Scan for the cell matching the given text and deliver its [x, y] coordinate at center. 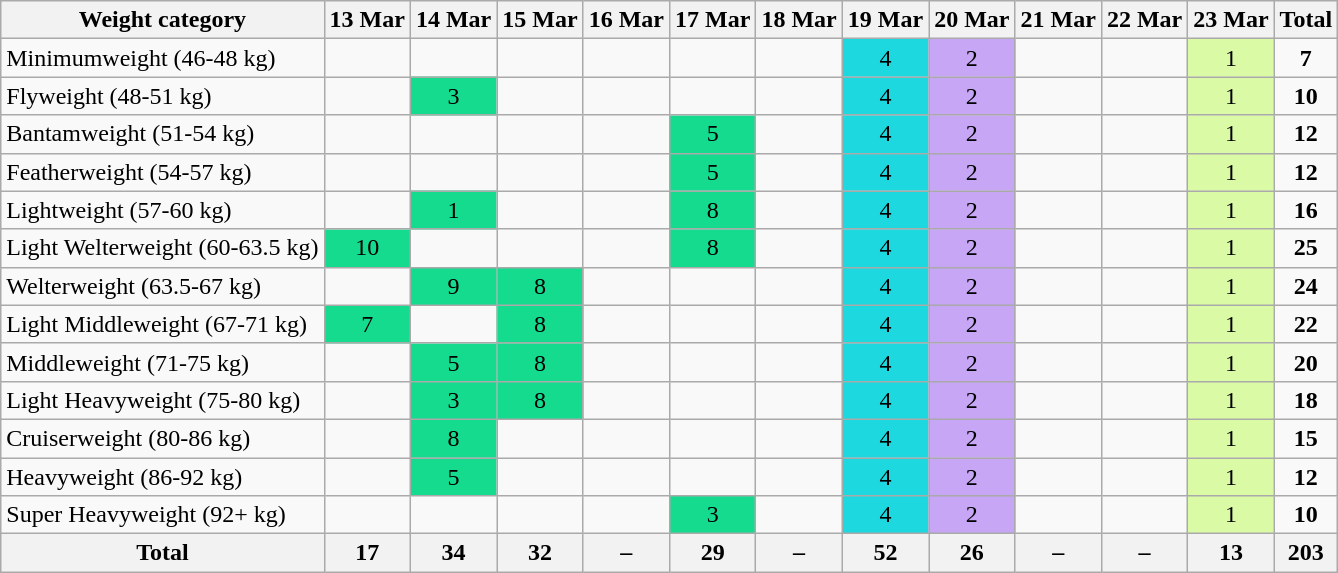
203 [1306, 553]
17 [367, 553]
18 Mar [799, 20]
Lightweight (57-60 kg) [162, 210]
32 [540, 553]
15 [1306, 438]
13 Mar [367, 20]
Minimumweight (46-48 kg) [162, 58]
Middleweight (71-75 kg) [162, 362]
17 Mar [713, 20]
Light Welterweight (60-63.5 kg) [162, 248]
26 [972, 553]
29 [713, 553]
25 [1306, 248]
Light Middleweight (67-71 kg) [162, 324]
Flyweight (48-51 kg) [162, 96]
18 [1306, 400]
16 [1306, 210]
20 [1306, 362]
13 [1231, 553]
Featherweight (54-57 kg) [162, 172]
22 [1306, 324]
21 Mar [1058, 20]
19 Mar [885, 20]
22 Mar [1144, 20]
34 [453, 553]
14 Mar [453, 20]
Heavyweight (86-92 kg) [162, 477]
Super Heavyweight (92+ kg) [162, 515]
24 [1306, 286]
15 Mar [540, 20]
Welterweight (63.5-67 kg) [162, 286]
Cruiserweight (80-86 kg) [162, 438]
Light Heavyweight (75-80 kg) [162, 400]
20 Mar [972, 20]
23 Mar [1231, 20]
52 [885, 553]
9 [453, 286]
Bantamweight (51-54 kg) [162, 134]
16 Mar [626, 20]
Weight category [162, 20]
